From the cell containing the given text, extract its center point as (X, Y) coordinate. 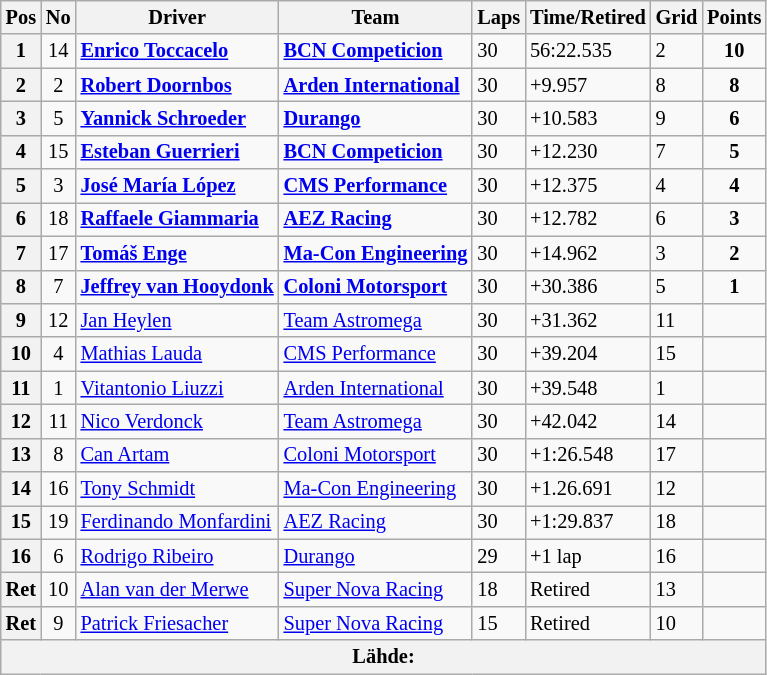
+31.362 (588, 320)
Jan Heylen (178, 320)
Yannick Schroeder (178, 118)
Grid (677, 17)
+10.583 (588, 118)
Enrico Toccacelo (178, 51)
José María López (178, 186)
56:22.535 (588, 51)
Nico Verdonck (178, 421)
+30.386 (588, 287)
No (58, 17)
29 (498, 556)
+14.962 (588, 253)
Raffaele Giammaria (178, 219)
Mathias Lauda (178, 354)
Time/Retired (588, 17)
+1:26.548 (588, 455)
Laps (498, 17)
Ferdinando Monfardini (178, 522)
19 (58, 522)
+42.042 (588, 421)
Team (376, 17)
Driver (178, 17)
Rodrigo Ribeiro (178, 556)
Lähde: (384, 657)
Can Artam (178, 455)
Vitantonio Liuzzi (178, 388)
Patrick Friesacher (178, 623)
+1:29.837 (588, 522)
Alan van der Merwe (178, 589)
Tomáš Enge (178, 253)
Tony Schmidt (178, 489)
Jeffrey van Hooydonk (178, 287)
+1 lap (588, 556)
Pos (21, 17)
Esteban Guerrieri (178, 152)
+12.782 (588, 219)
+39.204 (588, 354)
Robert Doornbos (178, 85)
+39.548 (588, 388)
+9.957 (588, 85)
Points (734, 17)
+1.26.691 (588, 489)
+12.375 (588, 186)
+12.230 (588, 152)
